Provide the (X, Y) coordinate of the cell's center where the given text is located.  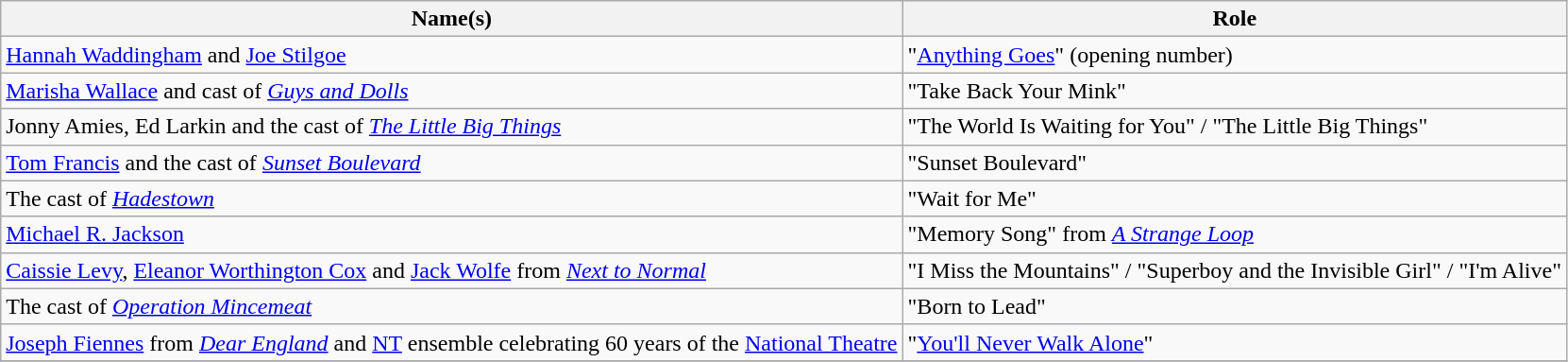
"Wait for Me" (1235, 198)
"You'll Never Walk Alone" (1235, 342)
The cast of Operation Mincemeat (451, 306)
Tom Francis and the cast of Sunset Boulevard (451, 163)
"Take Back Your Mink" (1235, 91)
"The World Is Waiting for You" / "The Little Big Things" (1235, 127)
Hannah Waddingham and Joe Stilgoe (451, 55)
"I Miss the Mountains" / "Superboy and the Invisible Girl" / "I'm Alive" (1235, 270)
"Anything Goes" (opening number) (1235, 55)
Role (1235, 19)
Marisha Wallace and cast of Guys and Dolls (451, 91)
Caissie Levy, Eleanor Worthington Cox and Jack Wolfe from Next to Normal (451, 270)
"Memory Song" from A Strange Loop (1235, 234)
"Sunset Boulevard" (1235, 163)
Joseph Fiennes from Dear England and NT ensemble celebrating 60 years of the National Theatre (451, 342)
Name(s) (451, 19)
"Born to Lead" (1235, 306)
Michael R. Jackson (451, 234)
Jonny Amies, Ed Larkin and the cast of The Little Big Things (451, 127)
The cast of Hadestown (451, 198)
